Capture the cell that displays the provided text and extract its (x, y) central coordinate. 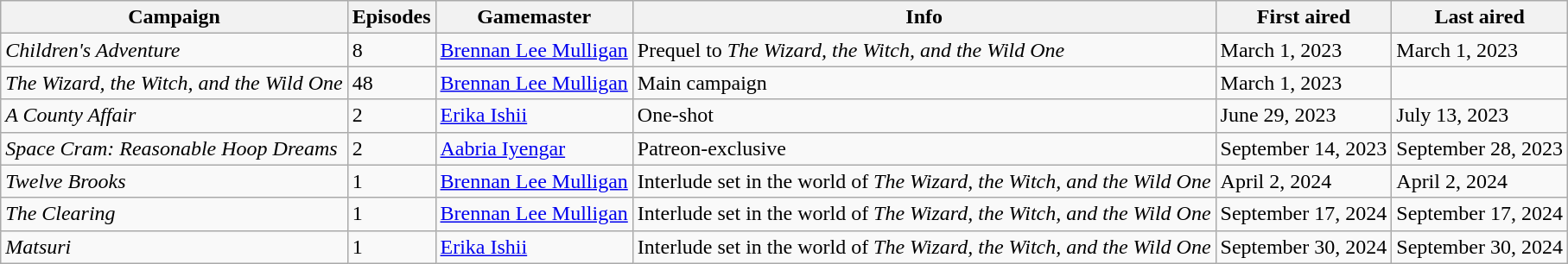
8 (391, 50)
September 14, 2023 (1304, 148)
Twelve Brooks (175, 181)
Main campaign (924, 83)
Aabria Iyengar (534, 148)
Prequel to The Wizard, the Witch, and the Wild One (924, 50)
Patreon-exclusive (924, 148)
September 28, 2023 (1480, 148)
First aired (1304, 17)
Campaign (175, 17)
June 29, 2023 (1304, 116)
Episodes (391, 17)
One-shot (924, 116)
The Wizard, the Witch, and the Wild One (175, 83)
Children's Adventure (175, 50)
The Clearing (175, 214)
Space Cram: Reasonable Hoop Dreams (175, 148)
Gamemaster (534, 17)
July 13, 2023 (1480, 116)
Last aired (1480, 17)
48 (391, 83)
Matsuri (175, 247)
Info (924, 17)
A County Affair (175, 116)
